Scan for the cell matching the given text and deliver its [x, y] coordinate at center. 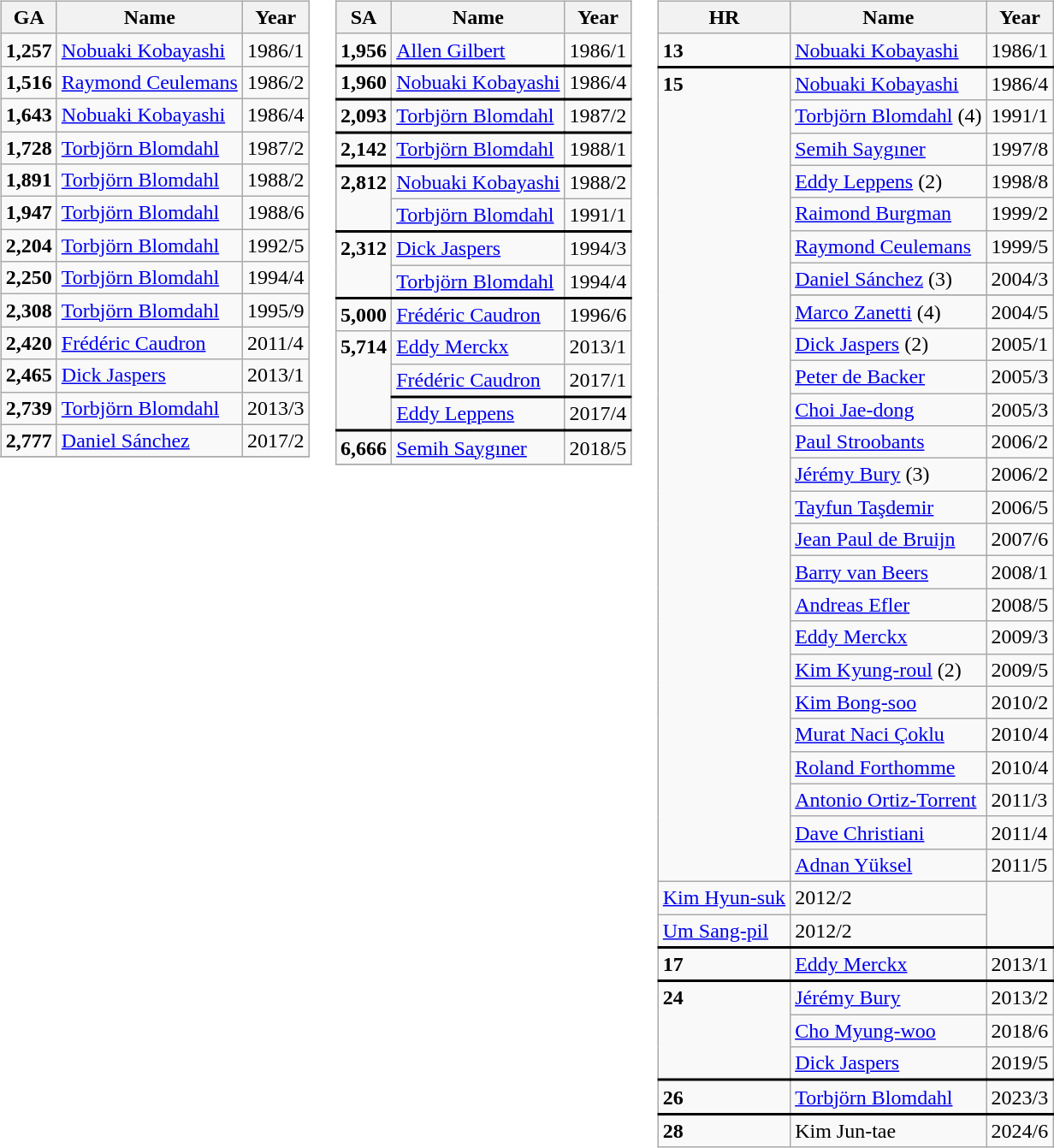
Marco Zanetti (4) [888, 311]
2006/5 [1020, 507]
Torbjörn Blomdahl (4) [888, 116]
Murat Naci Çoklu [888, 735]
2004/5 [1020, 311]
Eddy Leppens (2) [888, 181]
2013/3 [275, 408]
28 [724, 1131]
Allen Gilbert [478, 50]
Adnan Yüksel [888, 865]
1988/1 [598, 149]
Daniel Sánchez (3) [888, 279]
2,308 [29, 311]
2010/2 [1020, 702]
1992/5 [275, 246]
2011/3 [1020, 800]
1986/2 [275, 82]
2004/3 [1020, 279]
2008/1 [1020, 572]
2,142 [364, 149]
2,093 [364, 116]
2009/3 [1020, 637]
GA [29, 17]
1,960 [364, 82]
Choi Jae-dong [888, 410]
Kim Hyun-suk [724, 897]
1994/3 [598, 248]
2017/1 [598, 380]
2018/5 [598, 448]
Daniel Sánchez [149, 441]
1999/5 [1020, 246]
Eddy Leppens [478, 414]
1,891 [29, 180]
Cho Myung-woo [888, 1031]
2023/3 [1020, 1098]
2018/6 [1020, 1031]
2009/5 [1020, 670]
1,643 [29, 115]
Um Sang-pil [724, 931]
Dick Jaspers (2) [888, 344]
SA [364, 17]
2,250 [29, 278]
2007/6 [1020, 540]
1,516 [29, 82]
Jean Paul de Bruijn [888, 540]
26 [724, 1098]
2013/2 [1020, 997]
1,956 [364, 50]
2,420 [29, 343]
Dave Christiani [888, 832]
HR [724, 17]
5,000 [364, 315]
Roland Forthomme [888, 767]
2005/1 [1020, 344]
Raimond Burgman [888, 214]
2017/2 [275, 441]
6,666 [364, 448]
Andreas Efler [888, 605]
2,204 [29, 246]
Peter de Backer [888, 376]
2008/5 [1020, 605]
Kim Bong-soo [888, 702]
1998/8 [1020, 181]
2,312 [364, 265]
Kim Kyung-roul (2) [888, 670]
Paul Stroobants [888, 442]
15 [724, 474]
2024/6 [1020, 1131]
2011/5 [1020, 865]
1,947 [29, 213]
Antonio Ortiz-Torrent [888, 800]
2017/4 [598, 414]
1999/2 [1020, 214]
13 [724, 50]
1995/9 [275, 311]
1996/6 [598, 315]
17 [724, 964]
2,812 [364, 198]
Jérémy Bury (3) [888, 475]
2,465 [29, 376]
1,728 [29, 148]
5,714 [364, 381]
2,739 [29, 408]
Jérémy Bury [888, 997]
24 [724, 1031]
Kim Jun-tae [888, 1131]
2019/5 [1020, 1064]
2,777 [29, 441]
1,257 [29, 50]
1988/6 [275, 213]
1997/8 [1020, 149]
Barry van Beers [888, 572]
Tayfun Taşdemir [888, 507]
